Determine the (X, Y) coordinate at the center of the cell enclosing the given text.  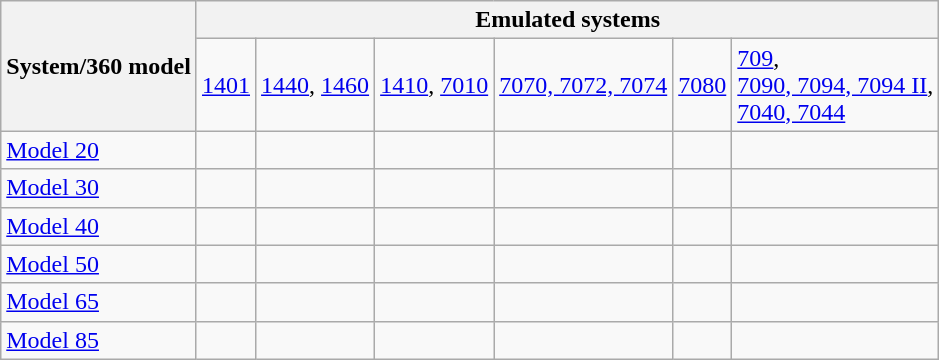
Model 65 (99, 302)
1401 (226, 85)
7070, 7072, 7074 (584, 85)
Model 50 (99, 264)
Emulated systems (567, 20)
1440, 1460 (316, 85)
1410, 7010 (434, 85)
Model 20 (99, 150)
7080 (702, 85)
Model 30 (99, 188)
Model 40 (99, 226)
Model 85 (99, 340)
System/360 model (99, 66)
709,7090, 7094, 7094 II,7040, 7044 (836, 85)
